Capture the cell that displays the provided text and extract its [X, Y] central coordinate. 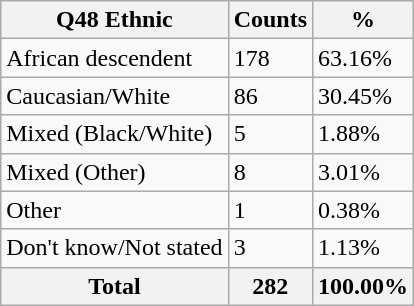
3 [270, 248]
30.45% [364, 96]
178 [270, 58]
Caucasian/White [114, 96]
Counts [270, 20]
1.13% [364, 248]
5 [270, 134]
100.00% [364, 286]
282 [270, 286]
1.88% [364, 134]
86 [270, 96]
African descendent [114, 58]
3.01% [364, 172]
0.38% [364, 210]
63.16% [364, 58]
% [364, 20]
1 [270, 210]
Don't know/Not stated [114, 248]
Mixed (Other) [114, 172]
Q48 Ethnic [114, 20]
Mixed (Black/White) [114, 134]
Total [114, 286]
Other [114, 210]
8 [270, 172]
